Pinpoint the cell where the given text exists, returning its (x, y) midpoint coordinate. 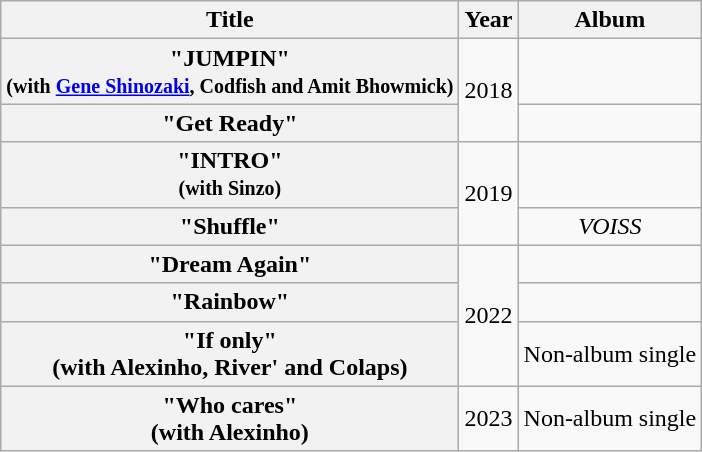
2019 (488, 194)
2018 (488, 90)
Album (610, 20)
"INTRO"(with Sinzo) (230, 174)
2023 (488, 418)
VOISS (610, 226)
"Get Ready" (230, 123)
"Shuffle" (230, 226)
Year (488, 20)
"JUMPIN"(with Gene Shinozaki, Codfish and Amit Bhowmick) (230, 72)
"Who cares"(with Alexinho) (230, 418)
"If only"(with Alexinho, River' and Colaps) (230, 354)
2022 (488, 316)
"Rainbow" (230, 302)
Title (230, 20)
"Dream Again" (230, 264)
